Extract the (X, Y) coordinate from the center of the cell holding the provided text.  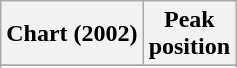
Peakposition (189, 34)
Chart (2002) (72, 34)
